Return the (X, Y) coordinate for the center point of the cell that contains the specified text.  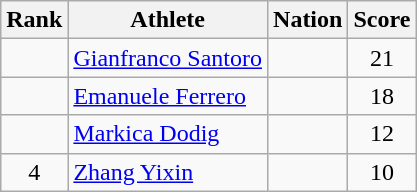
4 (34, 172)
12 (382, 134)
Rank (34, 20)
Zhang Yixin (168, 172)
Markica Dodig (168, 134)
Score (382, 20)
Nation (308, 20)
10 (382, 172)
Gianfranco Santoro (168, 58)
18 (382, 96)
21 (382, 58)
Emanuele Ferrero (168, 96)
Athlete (168, 20)
